Scan for the cell matching the given text and deliver its [x, y] coordinate at center. 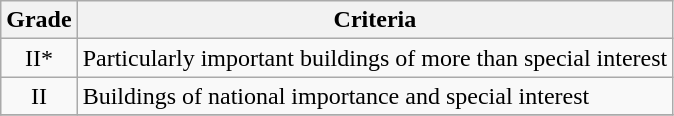
Criteria [375, 20]
II* [39, 58]
Grade [39, 20]
II [39, 96]
Particularly important buildings of more than special interest [375, 58]
Buildings of national importance and special interest [375, 96]
